Return (x, y) of the center of cell containing provided text 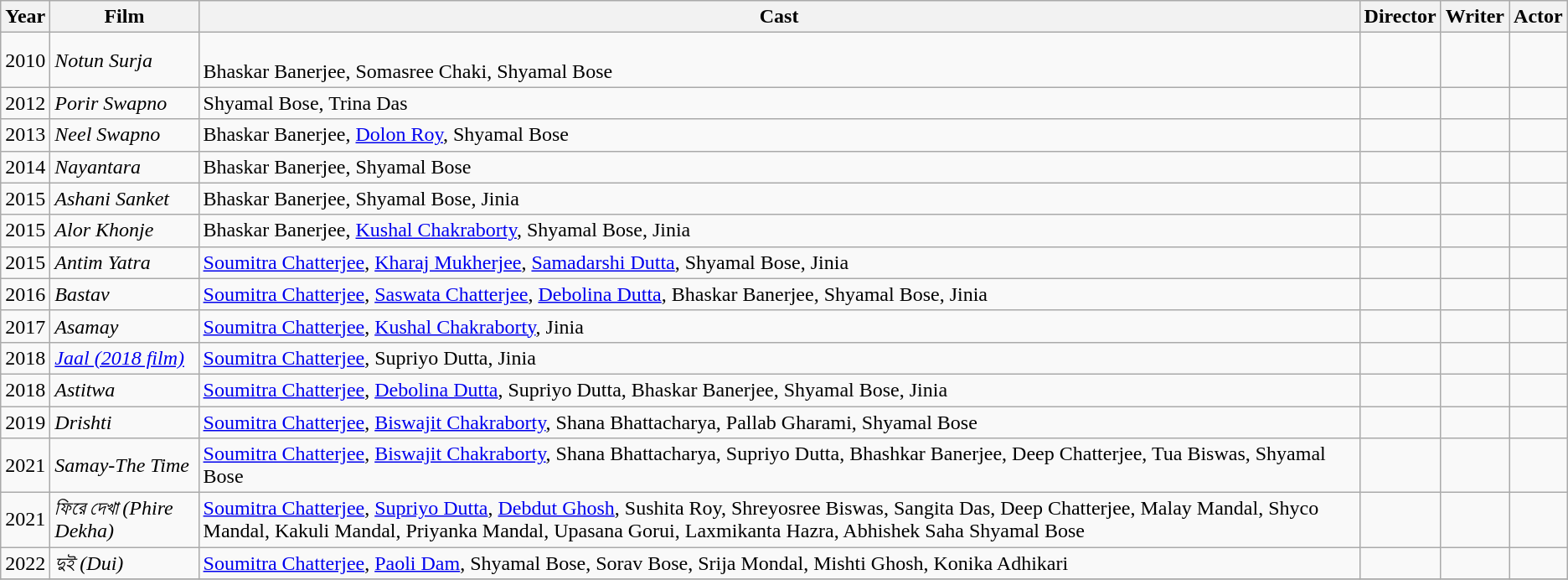
Soumitra Chatterjee, Saswata Chatterjee, Debolina Dutta, Bhaskar Banerjee, Shyamal Bose, Jinia (779, 294)
Bhaskar Banerjee, Dolon Roy, Shyamal Bose (779, 135)
Asamay (124, 326)
Year (25, 17)
Soumitra Chatterjee, Biswajit Chakraborty, Shana Bhattacharya, Pallab Gharami, Shyamal Bose (779, 422)
Writer (1474, 17)
Astitwa (124, 390)
2019 (25, 422)
Antim Yatra (124, 262)
Samay-The Time (124, 466)
Notun Surja (124, 60)
Nayantara (124, 167)
দুই (Dui) (124, 563)
2010 (25, 60)
Bhaskar Banerjee, Shyamal Bose (779, 167)
Shyamal Bose, Trina Das (779, 103)
Drishti (124, 422)
Porir Swapno (124, 103)
Alor Khonje (124, 230)
2022 (25, 563)
Soumitra Chatterjee, Supriyo Dutta, Jinia (779, 358)
2014 (25, 167)
Neel Swapno (124, 135)
Soumitra Chatterjee, Biswajit Chakraborty, Shana Bhattacharya, Supriyo Dutta, Bhashkar Banerjee, Deep Chatterjee, Tua Biswas, Shyamal Bose (779, 466)
Soumitra Chatterjee, Paoli Dam, Shyamal Bose, Sorav Bose, Srija Mondal, Mishti Ghosh, Konika Adhikari (779, 563)
Soumitra Chatterjee, Debolina Dutta, Supriyo Dutta, Bhaskar Banerjee, Shyamal Bose, Jinia (779, 390)
Bastav (124, 294)
Actor (1539, 17)
Jaal (2018 film) (124, 358)
Director (1400, 17)
2013 (25, 135)
Bhaskar Banerjee, Somasree Chaki, Shyamal Bose (779, 60)
Soumitra Chatterjee, Kharaj Mukherjee, Samadarshi Dutta, Shyamal Bose, Jinia (779, 262)
2012 (25, 103)
Film (124, 17)
2016 (25, 294)
Bhaskar Banerjee, Shyamal Bose, Jinia (779, 199)
Cast (779, 17)
Bhaskar Banerjee, Kushal Chakraborty, Shyamal Bose, Jinia (779, 230)
Ashani Sanket (124, 199)
Soumitra Chatterjee, Kushal Chakraborty, Jinia (779, 326)
ফিরে দেখা (Phire Dekha) (124, 520)
2017 (25, 326)
